Return the (X, Y) coordinate for the center point of the cell that contains the specified text.  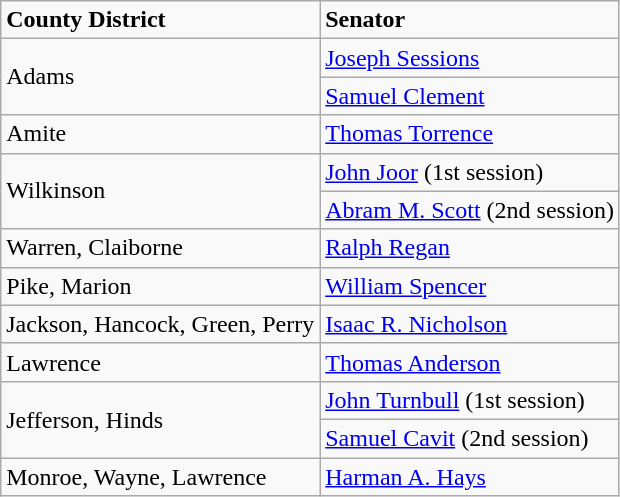
Samuel Clement (470, 96)
Thomas Torrence (470, 134)
Adams (160, 77)
Senator (470, 20)
Isaac R. Nicholson (470, 324)
John Turnbull (1st session) (470, 400)
Joseph Sessions (470, 58)
Jefferson, Hinds (160, 419)
County District (160, 20)
Ralph Regan (470, 248)
Samuel Cavit (2nd session) (470, 438)
William Spencer (470, 286)
Amite (160, 134)
Thomas Anderson (470, 362)
Warren, Claiborne (160, 248)
Monroe, Wayne, Lawrence (160, 477)
John Joor (1st session) (470, 172)
Harman A. Hays (470, 477)
Wilkinson (160, 191)
Lawrence (160, 362)
Pike, Marion (160, 286)
Abram M. Scott (2nd session) (470, 210)
Jackson, Hancock, Green, Perry (160, 324)
